Output the [X, Y] coordinate of the center of the cell containing the given text.  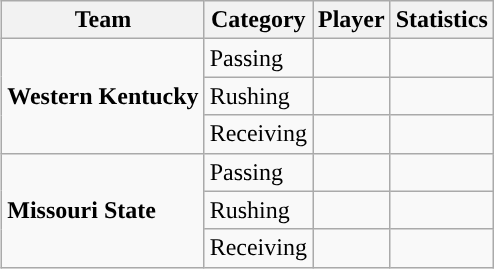
Western Kentucky [103, 96]
Team [103, 20]
Category [258, 20]
Missouri State [103, 210]
Player [351, 20]
Statistics [442, 20]
